Scan for the cell matching the given text and deliver its (x, y) coordinate at center. 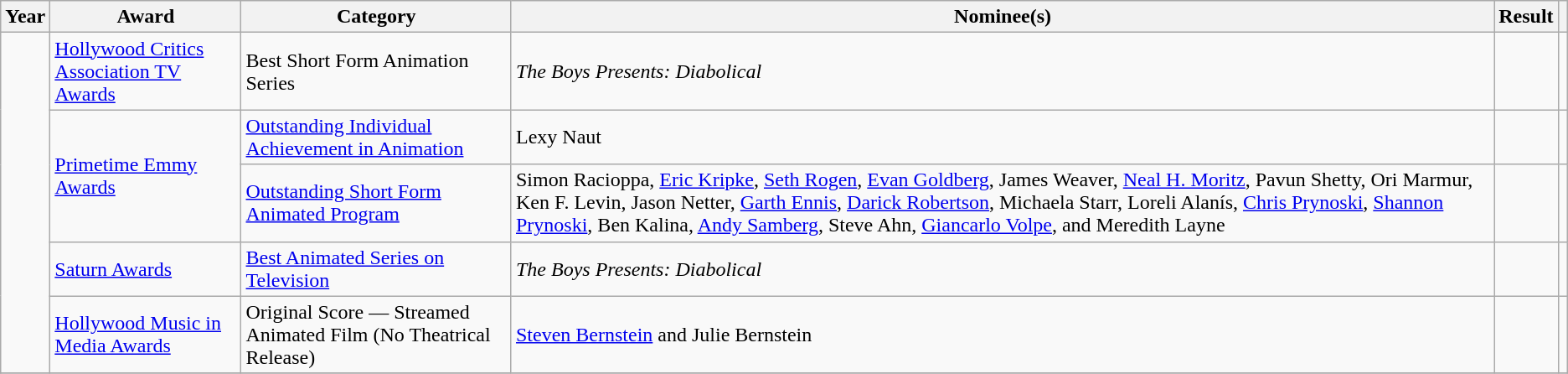
Year (25, 17)
Hollywood Music in Media Awards (146, 335)
Best Short Form Animation Series (376, 71)
Original Score — Streamed Animated Film (No Theatrical Release) (376, 335)
Primetime Emmy Awards (146, 176)
Award (146, 17)
Result (1526, 17)
Lexy Naut (1002, 138)
Best Animated Series on Television (376, 268)
Steven Bernstein and Julie Bernstein (1002, 335)
Category (376, 17)
Hollywood Critics Association TV Awards (146, 71)
Saturn Awards (146, 268)
Outstanding Individual Achievement in Animation (376, 138)
Outstanding Short Form Animated Program (376, 203)
Nominee(s) (1002, 17)
